Search for the cell housing the specified text and yield its (X, Y) center coordinate. 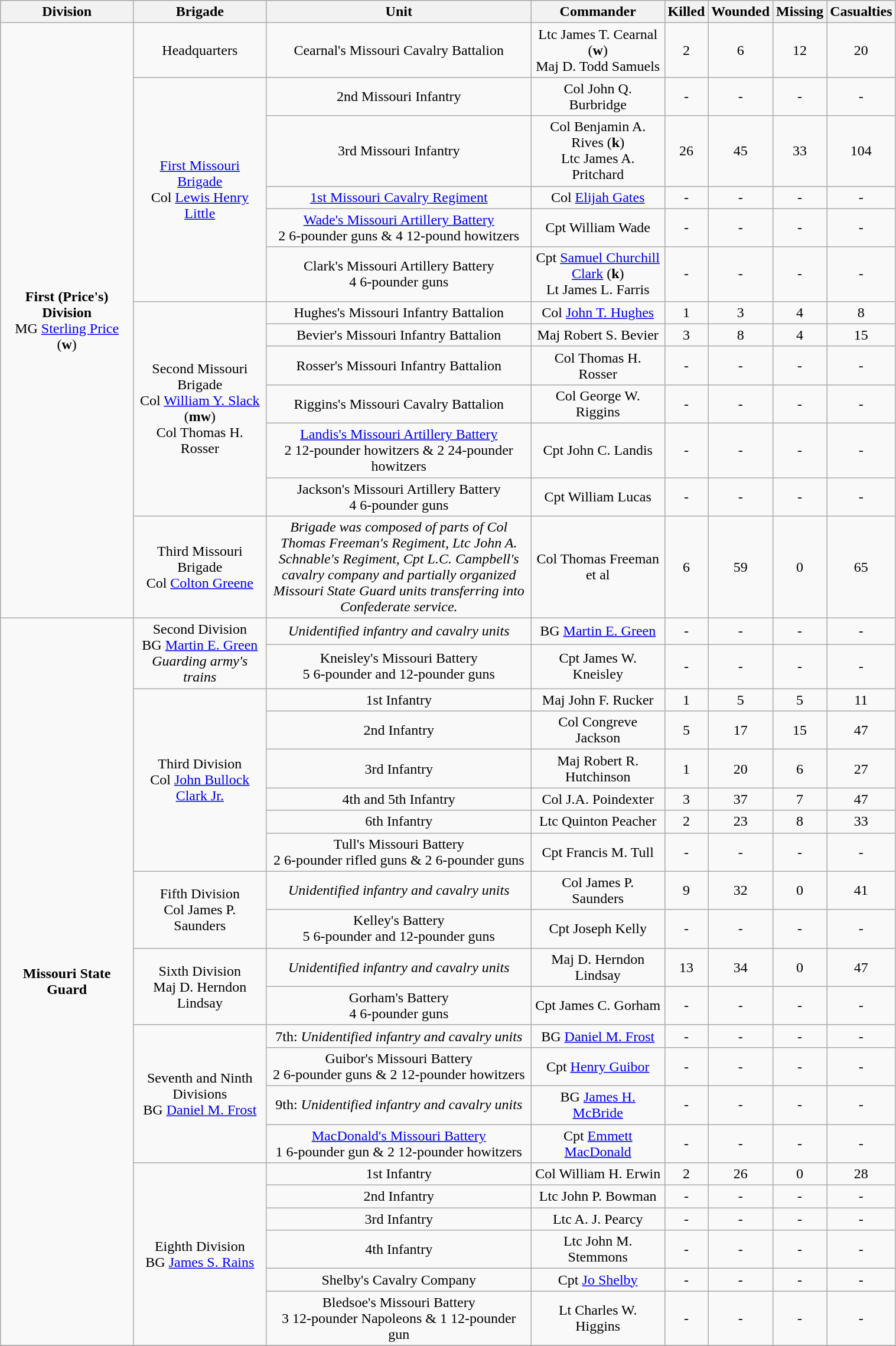
Gorham's Battery4 6-pounder guns (399, 1005)
Col Benjamin A. Rives (k)Ltc James A. Pritchard (598, 151)
Ltc John P. Bowman (598, 1197)
37 (741, 799)
Shelby's Cavalry Company (399, 1280)
Killed (686, 12)
Cpt Emmett MacDonald (598, 1143)
Kelley's Battery5 6-pounder and 12-pounder guns (399, 928)
Rosser's Missouri Infantry Battalion (399, 365)
Headquarters (200, 50)
MacDonald's Missouri Battery1 6-pounder gun & 2 12-pounder howitzers (399, 1143)
6th Infantry (399, 822)
Eighth DivisionBG James S. Rains (200, 1254)
Jackson's Missouri Artillery Battery4 6-pounder guns (399, 496)
1st Missouri Cavalry Regiment (399, 197)
Missing (800, 12)
Col Congreve Jackson (598, 730)
Division (67, 12)
Wounded (741, 12)
Third Missouri BrigadeCol Colton Greene (200, 567)
Col George W. Riggins (598, 404)
Col J.A. Poindexter (598, 799)
Maj Robert S. Bevier (598, 335)
Bledsoe's Missouri Battery3 12-pounder Napoleons & 1 12-pounder gun (399, 1318)
45 (741, 151)
Tull's Missouri Battery2 6-pounder rifled guns & 2 6-pounder guns (399, 852)
Commander (598, 12)
Col John T. Hughes (598, 312)
Cpt Joseph Kelly (598, 928)
Cpt John C. Landis (598, 450)
Lt Charles W. Higgins (598, 1318)
Sixth DivisionMaj D. Herndon Lindsay (200, 986)
Col Thomas Freeman et al (598, 567)
Casualties (861, 12)
3rd Missouri Infantry (399, 151)
12 (800, 50)
2nd Missouri Infantry (399, 97)
Seventh and Ninth DivisionsBG Daniel M. Frost (200, 1094)
4th and 5th Infantry (399, 799)
Missouri State Guard (67, 982)
Kneisley's Missouri Battery5 6-pounder and 12-pounder guns (399, 666)
Ltc Quinton Peacher (598, 822)
34 (741, 967)
Brigade (200, 12)
17 (741, 730)
Ltc John M. Stemmons (598, 1250)
Cpt Jo Shelby (598, 1280)
BG James H. McBride (598, 1104)
Cearnal's Missouri Cavalry Battalion (399, 50)
13 (686, 967)
BG Martin E. Green (598, 631)
Cpt William Lucas (598, 496)
Hughes's Missouri Infantry Battalion (399, 312)
Cpt Samuel Churchill Clark (k)Lt James L. Farris (598, 274)
Bevier's Missouri Infantry Battalion (399, 335)
27 (861, 769)
Col John Q. Burbridge (598, 97)
41 (861, 891)
Guibor's Missouri Battery2 6-pounder guns & 2 12-pounder howitzers (399, 1067)
First (Price's) DivisionMG Sterling Price (w) (67, 321)
Second DivisionBG Martin E. GreenGuarding army's trains (200, 653)
Cpt James C. Gorham (598, 1005)
Col Elijah Gates (598, 197)
Riggins's Missouri Cavalry Battalion (399, 404)
Landis's Missouri Artillery Battery2 12-pounder howitzers & 2 24-pounder howitzers (399, 450)
Col Thomas H. Rosser (598, 365)
59 (741, 567)
Cpt Francis M. Tull (598, 852)
Unit (399, 12)
9th: Unidentified infantry and cavalry units (399, 1104)
Wade's Missouri Artillery Battery2 6-pounder guns & 4 12-pound howitzers (399, 228)
Maj John F. Rucker (598, 700)
32 (741, 891)
4th Infantry (399, 1250)
Cpt James W. Kneisley (598, 666)
9 (686, 891)
11 (861, 700)
Cpt Henry Guibor (598, 1067)
Cpt William Wade (598, 228)
28 (861, 1174)
First Missouri BrigadeCol Lewis Henry Little (200, 189)
Fifth DivisionCol James P. Saunders (200, 910)
Ltc A. J. Pearcy (598, 1219)
Second Missouri BrigadeCol William Y. Slack (mw)Col Thomas H. Rosser (200, 409)
104 (861, 151)
Maj D. Herndon Lindsay (598, 967)
BG Daniel M. Frost (598, 1036)
Ltc James T. Cearnal (w)Maj D. Todd Samuels (598, 50)
Col William H. Erwin (598, 1174)
Maj Robert R. Hutchinson (598, 769)
7th: Unidentified infantry and cavalry units (399, 1036)
Col James P. Saunders (598, 891)
7 (800, 799)
Clark's Missouri Artillery Battery4 6-pounder guns (399, 274)
23 (741, 822)
65 (861, 567)
Third DivisionCol John Bullock Clark Jr. (200, 780)
